Scan for the cell matching the given text and deliver its (X, Y) coordinate at center. 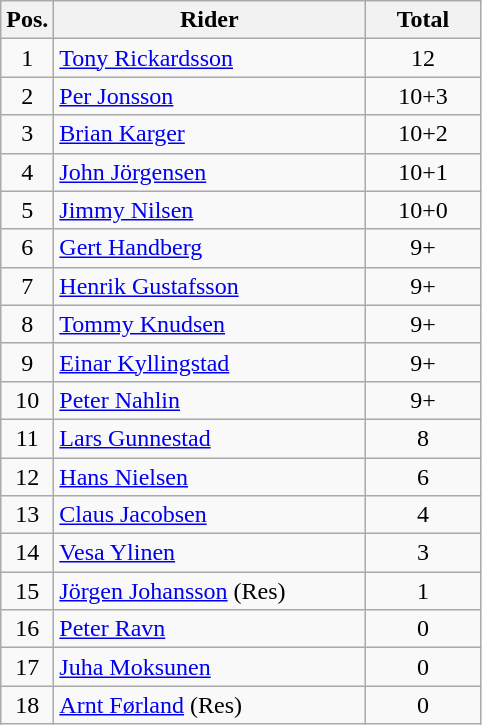
John Jörgensen (210, 172)
Per Jonsson (210, 96)
10+3 (423, 96)
Hans Nielsen (210, 477)
Pos. (28, 20)
Total (423, 20)
13 (28, 515)
9 (28, 362)
Einar Kyllingstad (210, 362)
17 (28, 667)
Rider (210, 20)
Tony Rickardsson (210, 58)
Arnt Førland (Res) (210, 705)
Peter Ravn (210, 629)
Vesa Ylinen (210, 553)
Claus Jacobsen (210, 515)
Tommy Knudsen (210, 324)
7 (28, 286)
18 (28, 705)
Brian Karger (210, 134)
Lars Gunnestad (210, 438)
Gert Handberg (210, 248)
5 (28, 210)
Jimmy Nilsen (210, 210)
10+0 (423, 210)
Juha Moksunen (210, 667)
Jörgen Johansson (Res) (210, 591)
Peter Nahlin (210, 400)
14 (28, 553)
10+1 (423, 172)
15 (28, 591)
2 (28, 96)
10+2 (423, 134)
10 (28, 400)
16 (28, 629)
Henrik Gustafsson (210, 286)
11 (28, 438)
